Extract the [x, y] coordinate from the center of the cell holding the provided text.  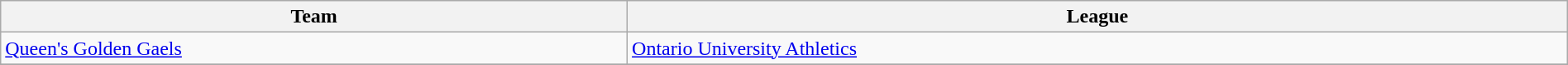
Ontario University Athletics [1098, 48]
Queen's Golden Gaels [314, 48]
League [1098, 17]
Team [314, 17]
